Identify which cell holds the provided text, then report its [x, y] central coordinate. 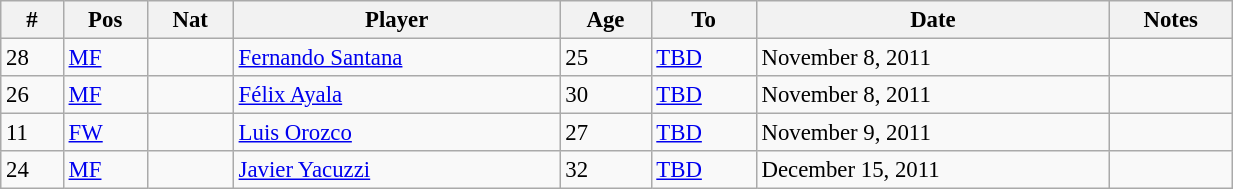
24 [32, 170]
To [704, 20]
32 [606, 170]
Félix Ayala [396, 95]
Player [396, 20]
Nat [190, 20]
25 [606, 58]
# [32, 20]
Luis Orozco [396, 133]
30 [606, 95]
November 9, 2011 [933, 133]
28 [32, 58]
26 [32, 95]
FW [105, 133]
11 [32, 133]
Javier Yacuzzi [396, 170]
Date [933, 20]
Notes [1171, 20]
27 [606, 133]
Age [606, 20]
Fernando Santana [396, 58]
December 15, 2011 [933, 170]
Pos [105, 20]
